Extract the (X, Y) coordinate from the center of the cell holding the provided text.  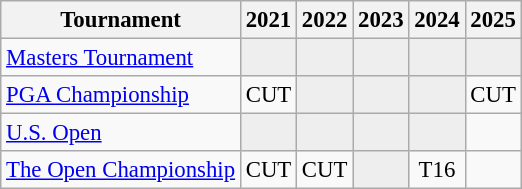
2021 (268, 20)
2024 (437, 20)
2023 (381, 20)
2025 (493, 20)
PGA Championship (121, 95)
U.S. Open (121, 133)
T16 (437, 170)
2022 (325, 20)
The Open Championship (121, 170)
Tournament (121, 20)
Masters Tournament (121, 58)
